Return the (X, Y) coordinate for the center point of the cell that contains the specified text.  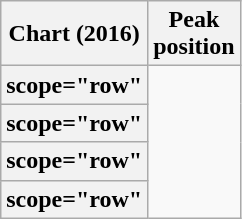
Chart (2016) (74, 34)
Peakposition (194, 34)
